Locate the cell with the specified text and output its [x, y] center coordinate. 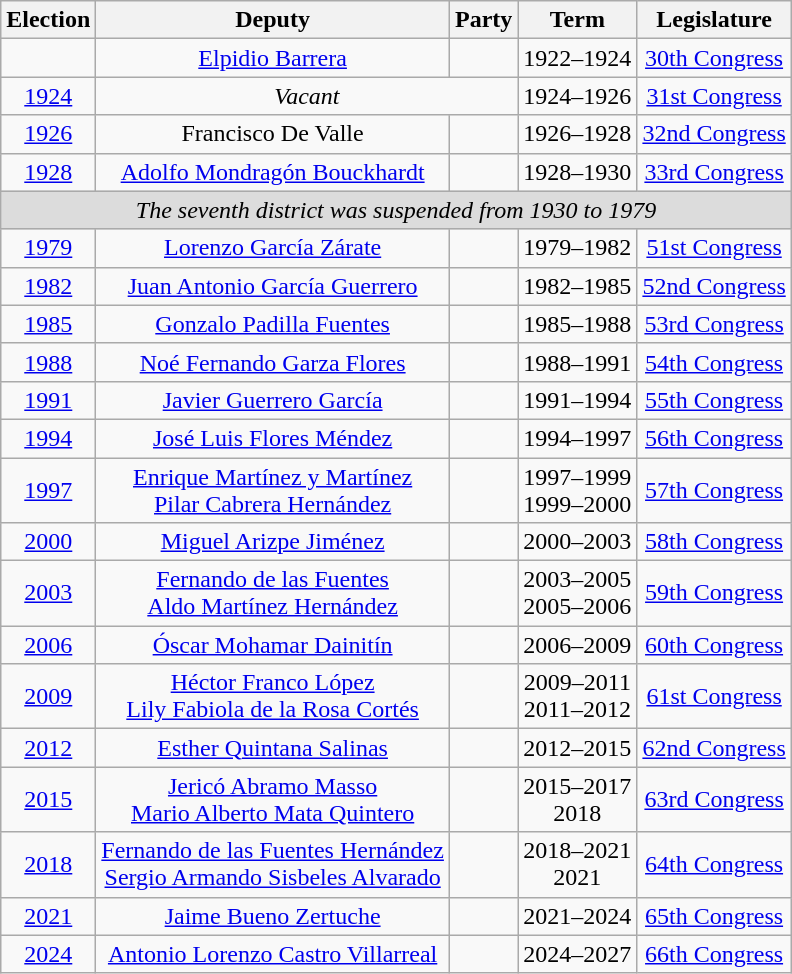
Francisco De Valle [273, 134]
1994–1997 [578, 438]
Jericó Abramo MassoMario Alberto Mata Quintero [273, 800]
52nd Congress [714, 286]
2000–2003 [578, 542]
1926 [48, 134]
62nd Congress [714, 748]
Vacant [307, 96]
60th Congress [714, 645]
1924 [48, 96]
32nd Congress [714, 134]
1928 [48, 172]
Deputy [273, 20]
59th Congress [714, 594]
2024–2027 [578, 954]
2006 [48, 645]
65th Congress [714, 916]
2006–2009 [578, 645]
57th Congress [714, 490]
2012–2015 [578, 748]
Fernando de las Fuentes HernándezSergio Armando Sisbeles Alvarado [273, 864]
2009–20112011–2012 [578, 696]
1991–1994 [578, 400]
Legislature [714, 20]
1926–1928 [578, 134]
55th Congress [714, 400]
1985–1988 [578, 324]
2015–20172018 [578, 800]
1924–1926 [578, 96]
64th Congress [714, 864]
33rd Congress [714, 172]
1979 [48, 248]
1979–1982 [578, 248]
56th Congress [714, 438]
The seventh district was suspended from 1930 to 1979 [396, 210]
63rd Congress [714, 800]
2021–2024 [578, 916]
Héctor Franco LópezLily Fabiola de la Rosa Cortés [273, 696]
1982 [48, 286]
51st Congress [714, 248]
66th Congress [714, 954]
Party [483, 20]
1922–1924 [578, 58]
Fernando de las FuentesAldo Martínez Hernández [273, 594]
Miguel Arizpe Jiménez [273, 542]
2003 [48, 594]
Enrique Martínez y MartínezPilar Cabrera Hernández [273, 490]
61st Congress [714, 696]
Adolfo Mondragón Bouckhardt [273, 172]
Esther Quintana Salinas [273, 748]
2009 [48, 696]
1985 [48, 324]
Noé Fernando Garza Flores [273, 362]
2012 [48, 748]
1928–1930 [578, 172]
Term [578, 20]
1988 [48, 362]
1991 [48, 400]
1997–19991999–2000 [578, 490]
1982–1985 [578, 286]
2021 [48, 916]
José Luis Flores Méndez [273, 438]
54th Congress [714, 362]
1994 [48, 438]
2003–20052005–2006 [578, 594]
1988–1991 [578, 362]
Jaime Bueno Zertuche [273, 916]
Javier Guerrero García [273, 400]
31st Congress [714, 96]
Elpidio Barrera [273, 58]
Óscar Mohamar Dainitín [273, 645]
30th Congress [714, 58]
Antonio Lorenzo Castro Villarreal [273, 954]
2018 [48, 864]
Election [48, 20]
2015 [48, 800]
1997 [48, 490]
53rd Congress [714, 324]
2018–20212021 [578, 864]
58th Congress [714, 542]
2000 [48, 542]
Juan Antonio García Guerrero [273, 286]
Lorenzo García Zárate [273, 248]
2024 [48, 954]
Gonzalo Padilla Fuentes [273, 324]
